Output the [X, Y] coordinate of the center of the cell containing the given text.  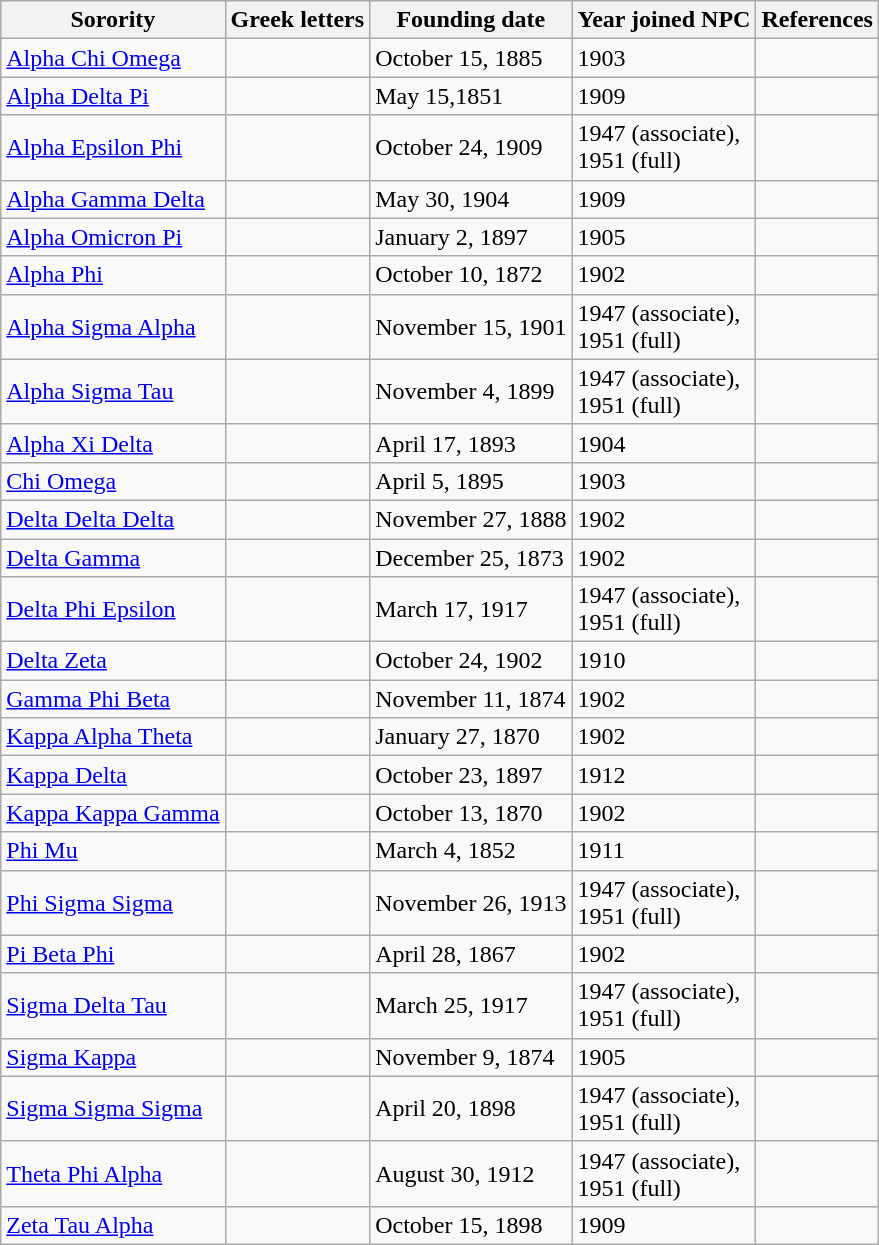
Alpha Gamma Delta [113, 199]
April 17, 1893 [471, 443]
Theta Phi Alpha [113, 1174]
Year joined NPC [664, 20]
Chi Omega [113, 481]
Kappa Alpha Theta [113, 737]
Kappa Delta [113, 775]
Sigma Sigma Sigma [113, 1108]
Phi Sigma Sigma [113, 902]
January 2, 1897 [471, 237]
Phi Mu [113, 851]
October 24, 1909 [471, 148]
Delta Delta Delta [113, 519]
October 24, 1902 [471, 661]
April 5, 1895 [471, 481]
1911 [664, 851]
October 15, 1885 [471, 58]
Alpha Xi Delta [113, 443]
Delta Phi Epsilon [113, 610]
Gamma Phi Beta [113, 699]
1904 [664, 443]
Delta Zeta [113, 661]
Founding date [471, 20]
November 27, 1888 [471, 519]
Alpha Phi [113, 275]
Alpha Epsilon Phi [113, 148]
Greek letters [298, 20]
November 26, 1913 [471, 902]
1912 [664, 775]
Alpha Sigma Alpha [113, 326]
April 20, 1898 [471, 1108]
November 11, 1874 [471, 699]
March 17, 1917 [471, 610]
References [818, 20]
March 25, 1917 [471, 1006]
Alpha Omicron Pi [113, 237]
Sigma Delta Tau [113, 1006]
Sorority [113, 20]
Sigma Kappa [113, 1057]
October 13, 1870 [471, 813]
April 28, 1867 [471, 954]
1910 [664, 661]
March 4, 1852 [471, 851]
Alpha Sigma Tau [113, 392]
May 30, 1904 [471, 199]
Alpha Chi Omega [113, 58]
Zeta Tau Alpha [113, 1225]
November 15, 1901 [471, 326]
May 15,1851 [471, 96]
October 15, 1898 [471, 1225]
Pi Beta Phi [113, 954]
November 9, 1874 [471, 1057]
January 27, 1870 [471, 737]
December 25, 1873 [471, 557]
November 4, 1899 [471, 392]
Alpha Delta Pi [113, 96]
October 23, 1897 [471, 775]
October 10, 1872 [471, 275]
Delta Gamma [113, 557]
Kappa Kappa Gamma [113, 813]
August 30, 1912 [471, 1174]
